Identify which cell holds the provided text, then report its [x, y] central coordinate. 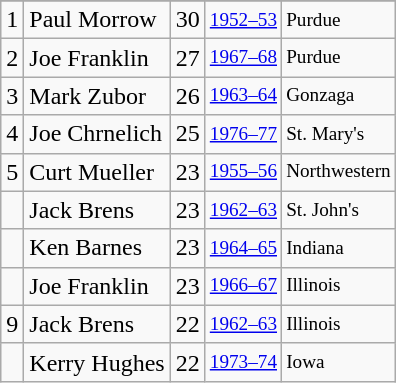
St. John's [339, 210]
1976–77 [243, 134]
25 [188, 134]
27 [188, 58]
1 [12, 20]
Indiana [339, 248]
Gonzaga [339, 96]
30 [188, 20]
1963–64 [243, 96]
1952–53 [243, 20]
St. Mary's [339, 134]
5 [12, 172]
Ken Barnes [97, 248]
26 [188, 96]
9 [12, 324]
1966–67 [243, 286]
2 [12, 58]
1964–65 [243, 248]
Kerry Hughes [97, 362]
1955–56 [243, 172]
Curt Mueller [97, 172]
Paul Morrow [97, 20]
1973–74 [243, 362]
1967–68 [243, 58]
3 [12, 96]
Mark Zubor [97, 96]
4 [12, 134]
Joe Chrnelich [97, 134]
Iowa [339, 362]
Northwestern [339, 172]
